Extract the (x, y) coordinate from the center of the cell holding the provided text.  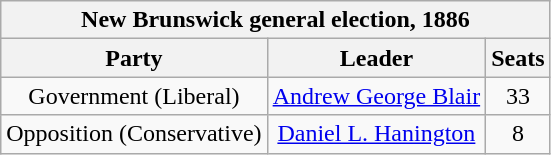
Andrew George Blair (376, 96)
Opposition (Conservative) (134, 134)
Party (134, 58)
Daniel L. Hanington (376, 134)
Government (Liberal) (134, 96)
Seats (518, 58)
New Brunswick general election, 1886 (276, 20)
Leader (376, 58)
8 (518, 134)
33 (518, 96)
